Identify which cell holds the provided text, then report its (X, Y) central coordinate. 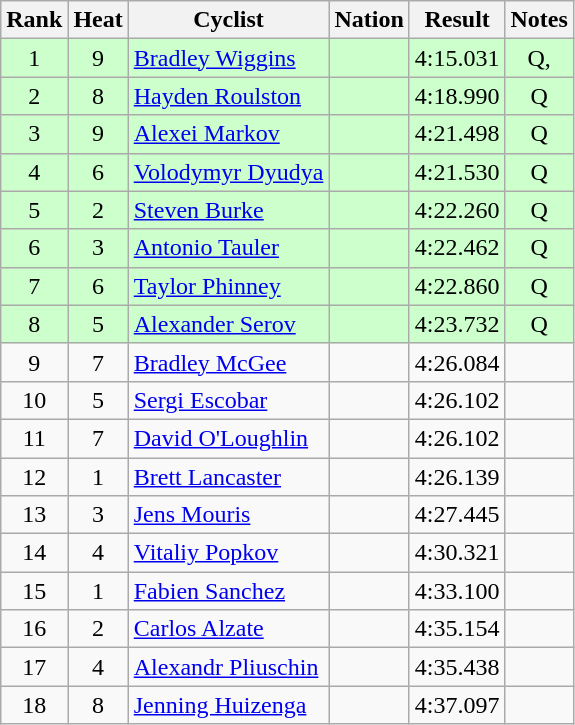
Bradley McGee (228, 362)
12 (34, 477)
Jenning Huizenga (228, 705)
10 (34, 400)
Cyclist (228, 20)
Q, (539, 58)
Heat (98, 20)
17 (34, 667)
4:21.498 (457, 134)
Rank (34, 20)
Notes (539, 20)
4:27.445 (457, 515)
Hayden Roulston (228, 96)
4:26.084 (457, 362)
4:37.097 (457, 705)
4:22.860 (457, 286)
Result (457, 20)
4:18.990 (457, 96)
Alexei Markov (228, 134)
4:22.462 (457, 248)
Jens Mouris (228, 515)
Alexander Serov (228, 324)
4:33.100 (457, 591)
4:15.031 (457, 58)
4:21.530 (457, 172)
Bradley Wiggins (228, 58)
14 (34, 553)
Alexandr Pliuschin (228, 667)
15 (34, 591)
David O'Loughlin (228, 438)
16 (34, 629)
Nation (369, 20)
4:22.260 (457, 210)
4:35.438 (457, 667)
Sergi Escobar (228, 400)
Carlos Alzate (228, 629)
Volodymyr Dyudya (228, 172)
13 (34, 515)
Taylor Phinney (228, 286)
Fabien Sanchez (228, 591)
Steven Burke (228, 210)
11 (34, 438)
Antonio Tauler (228, 248)
18 (34, 705)
4:35.154 (457, 629)
4:23.732 (457, 324)
Vitaliy Popkov (228, 553)
Brett Lancaster (228, 477)
4:26.139 (457, 477)
4:30.321 (457, 553)
